Find where the given text appears and provide that cell's center as (X, Y) coordinate. 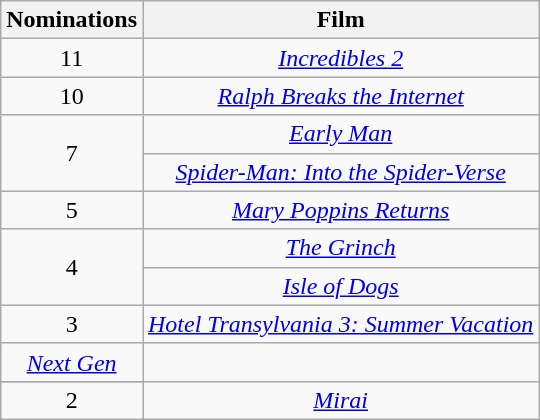
Spider-Man: Into the Spider-Verse (340, 172)
Mirai (340, 400)
7 (72, 153)
4 (72, 267)
Isle of Dogs (340, 286)
2 (72, 400)
Nominations (72, 20)
5 (72, 210)
Film (340, 20)
11 (72, 58)
The Grinch (340, 248)
Early Man (340, 134)
Mary Poppins Returns (340, 210)
Incredibles 2 (340, 58)
Next Gen (72, 362)
Hotel Transylvania 3: Summer Vacation (340, 324)
3 (72, 324)
Ralph Breaks the Internet (340, 96)
10 (72, 96)
